Return (X, Y) of the center of cell containing provided text 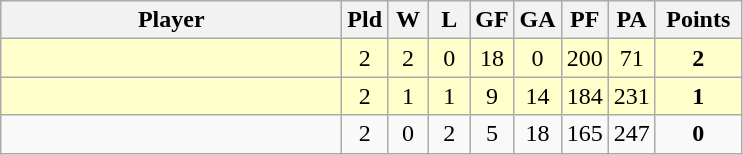
14 (538, 96)
GF (492, 20)
W (408, 20)
9 (492, 96)
GA (538, 20)
L (450, 20)
PF (584, 20)
Pld (365, 20)
184 (584, 96)
165 (584, 134)
247 (632, 134)
71 (632, 58)
231 (632, 96)
5 (492, 134)
PA (632, 20)
200 (584, 58)
Player (172, 20)
Points (698, 20)
